Provide the (X, Y) coordinate of the cell's center where the given text is located.  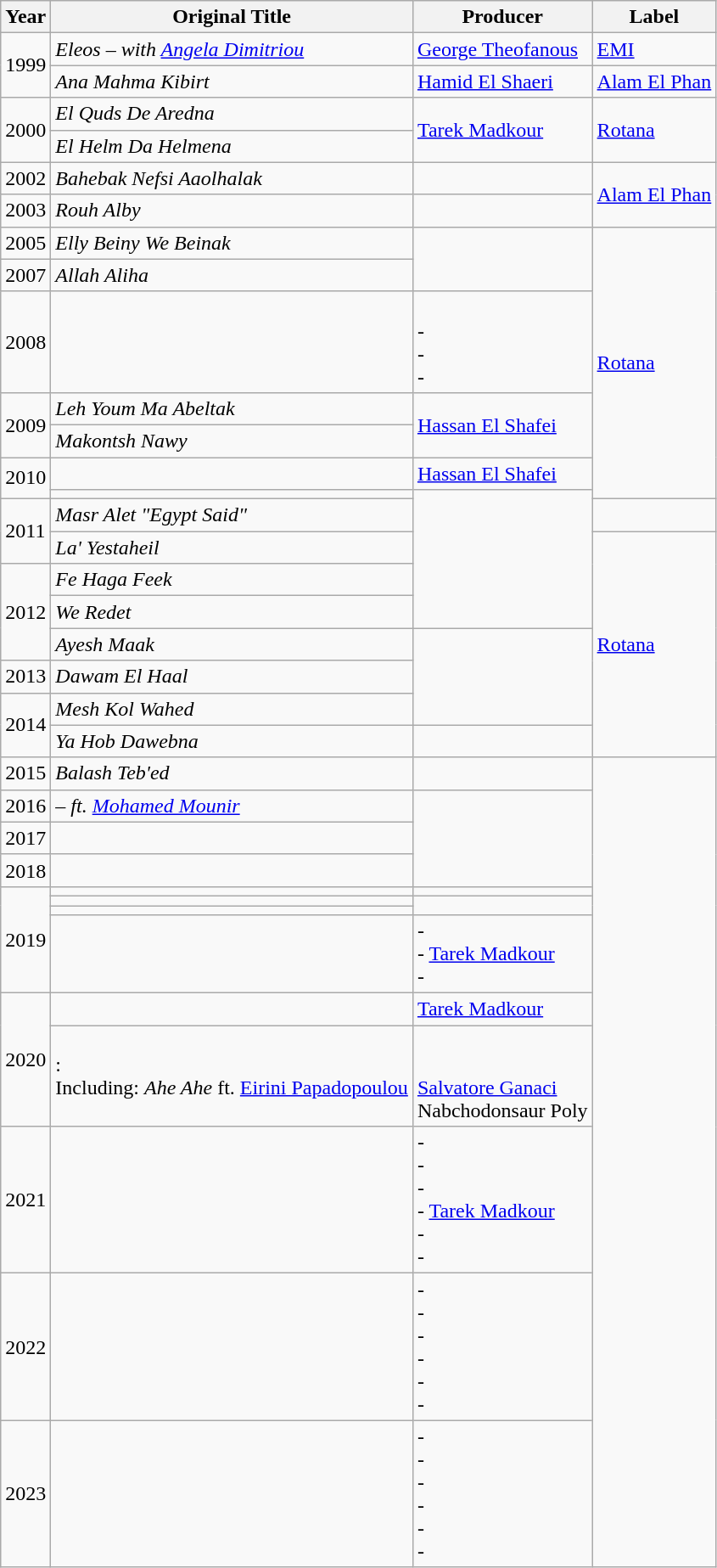
2023 (25, 1494)
:Including: Ahe Ahe ft. Eirini Papadopoulou (232, 1076)
La' Yestaheil (232, 548)
2002 (25, 178)
2010 (25, 477)
Ana Mahma Kibirt (232, 81)
Producer (502, 17)
1999 (25, 65)
2011 (25, 531)
Hamid El Shaeri (502, 81)
2008 (25, 341)
2000 (25, 130)
Masr Alet "Egypt Said" (232, 515)
Balash Teb'ed (232, 773)
Ya Hob Dawebna (232, 741)
Year (25, 17)
- - Tarek Madkour- (502, 954)
Dawam El Haal (232, 677)
George Theofanous (502, 49)
2017 (25, 838)
Salvatore GanaciNabchodonsaur Poly (502, 1076)
Original Title (232, 17)
EMI (654, 49)
Makontsh Nawy (232, 441)
Leh Youm Ma Abeltak (232, 408)
– ft. Mohamed Mounir (232, 806)
2013 (25, 677)
2015 (25, 773)
Elly Beiny We Beinak (232, 243)
El Quds De Aredna (232, 114)
2019 (25, 939)
Fe Haga Feek (232, 580)
2020 (25, 1059)
2018 (25, 870)
2022 (25, 1346)
2003 (25, 211)
El Helm Da Helmena (232, 146)
We Redet (232, 612)
- - - (502, 341)
Eleos – with Angela Dimitriou (232, 49)
2016 (25, 806)
2014 (25, 725)
2007 (25, 275)
2009 (25, 424)
Mesh Kol Wahed (232, 709)
2005 (25, 243)
Rouh Alby (232, 211)
Ayesh Maak (232, 644)
Bahebak Nefsi Aaolhalak (232, 178)
Allah Aliha (232, 275)
2012 (25, 612)
- - - - Tarek Madkour- - (502, 1200)
Label (654, 17)
2021 (25, 1200)
